Return [x, y] of the center of cell containing provided text 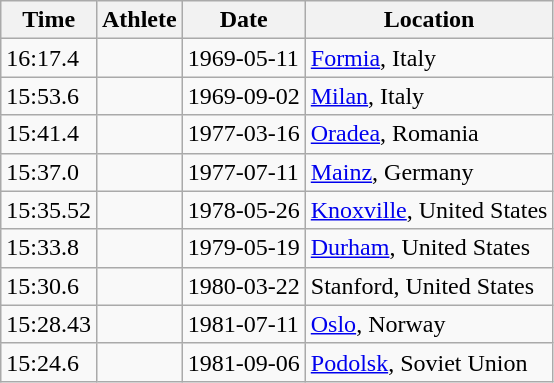
Knoxville, United States [429, 210]
1969-09-02 [244, 96]
15:37.0 [49, 172]
1977-03-16 [244, 134]
1981-09-06 [244, 362]
15:24.6 [49, 362]
Durham, United States [429, 248]
Date [244, 20]
1969-05-11 [244, 58]
Oradea, Romania [429, 134]
1980-03-22 [244, 286]
1981-07-11 [244, 324]
15:35.52 [49, 210]
1978-05-26 [244, 210]
Time [49, 20]
15:30.6 [49, 286]
15:28.43 [49, 324]
1979-05-19 [244, 248]
16:17.4 [49, 58]
15:53.6 [49, 96]
Athlete [139, 20]
Milan, Italy [429, 96]
15:41.4 [49, 134]
Mainz, Germany [429, 172]
1977-07-11 [244, 172]
Location [429, 20]
Formia, Italy [429, 58]
Stanford, United States [429, 286]
Oslo, Norway [429, 324]
Podolsk, Soviet Union [429, 362]
15:33.8 [49, 248]
